From the cell containing the given text, extract its center point as [X, Y] coordinate. 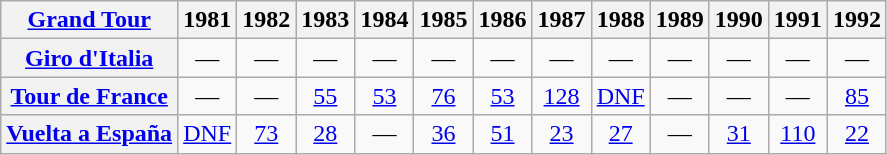
76 [444, 96]
28 [326, 134]
1991 [798, 20]
36 [444, 134]
1986 [502, 20]
27 [620, 134]
23 [562, 134]
Tour de France [90, 96]
Vuelta a España [90, 134]
Giro d'Italia [90, 58]
1990 [738, 20]
1989 [680, 20]
22 [856, 134]
1992 [856, 20]
1984 [384, 20]
1988 [620, 20]
110 [798, 134]
1985 [444, 20]
Grand Tour [90, 20]
51 [502, 134]
1982 [266, 20]
1983 [326, 20]
128 [562, 96]
73 [266, 134]
55 [326, 96]
31 [738, 134]
1987 [562, 20]
1981 [208, 20]
85 [856, 96]
